Locate the cell with the specified text and output its (x, y) center coordinate. 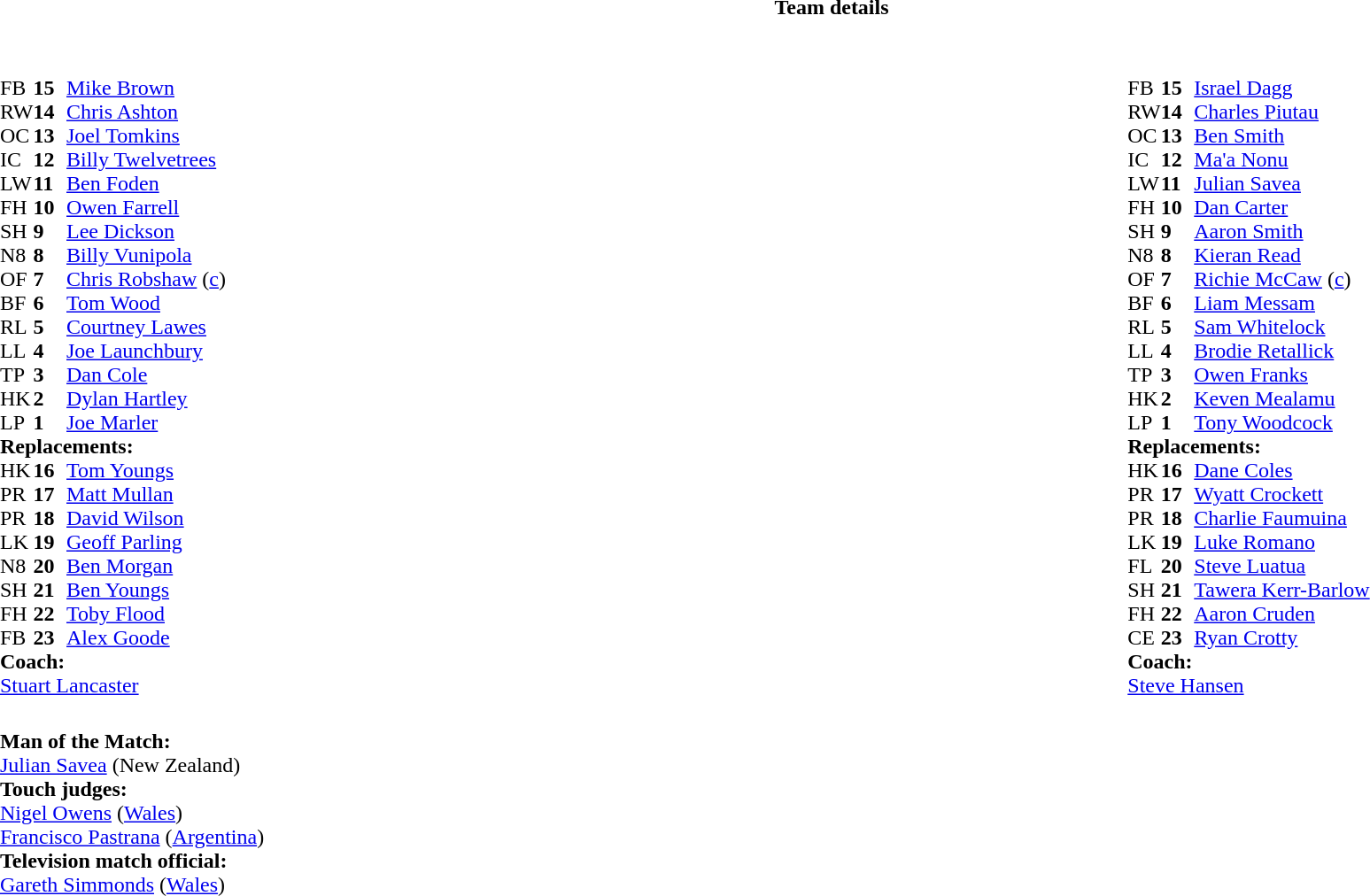
Steve Hansen (1249, 685)
Aaron Smith (1281, 232)
Ben Morgan (146, 567)
Ben Youngs (146, 590)
Alex Goode (146, 637)
Chris Robshaw (c) (146, 280)
Brodie Retallick (1281, 351)
Ben Smith (1281, 136)
Stuart Lancaster (113, 685)
Tom Youngs (146, 471)
Courtney Lawes (146, 328)
Julian Savea (1281, 184)
David Wilson (146, 519)
Joel Tomkins (146, 136)
Wyatt Crockett (1281, 494)
Billy Vunipola (146, 255)
Geoff Parling (146, 542)
Tawera Kerr-Barlow (1281, 590)
Billy Twelvetrees (146, 159)
Owen Farrell (146, 207)
Chris Ashton (146, 112)
Dane Coles (1281, 471)
Joe Marler (146, 423)
Richie McCaw (c) (1281, 280)
Owen Franks (1281, 375)
Dylan Hartley (146, 398)
Sam Whitelock (1281, 328)
FL (1144, 567)
Luke Romano (1281, 542)
Liam Messam (1281, 303)
Kieran Read (1281, 255)
Tony Woodcock (1281, 423)
Lee Dickson (146, 232)
Charles Piutau (1281, 112)
Tom Wood (146, 303)
CE (1144, 637)
Toby Flood (146, 614)
Mike Brown (146, 89)
Ryan Crotty (1281, 637)
Ma'a Nonu (1281, 159)
Charlie Faumuina (1281, 519)
Dan Cole (146, 375)
Ben Foden (146, 184)
Aaron Cruden (1281, 614)
Joe Launchbury (146, 351)
Keven Mealamu (1281, 398)
Matt Mullan (146, 494)
Dan Carter (1281, 207)
Steve Luatua (1281, 567)
Israel Dagg (1281, 89)
